Locate the cell with the specified text and output its [X, Y] center coordinate. 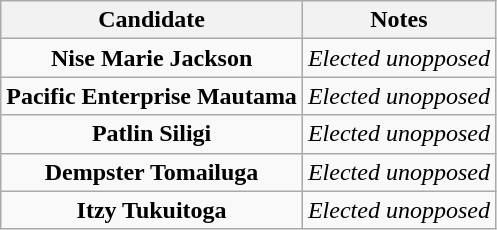
Pacific Enterprise Mautama [152, 96]
Dempster Tomailuga [152, 172]
Patlin Siligi [152, 134]
Nise Marie Jackson [152, 58]
Itzy Tukuitoga [152, 210]
Notes [398, 20]
Candidate [152, 20]
